Extract the (x, y) coordinate from the center of the cell holding the provided text.  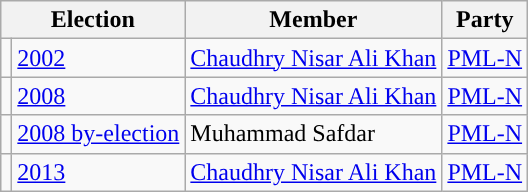
2008 (98, 96)
2008 by-election (98, 134)
Election (93, 20)
Member (314, 20)
2002 (98, 58)
2013 (98, 172)
Muhammad Safdar (314, 134)
Party (485, 20)
